Capture the cell that displays the provided text and extract its [X, Y] central coordinate. 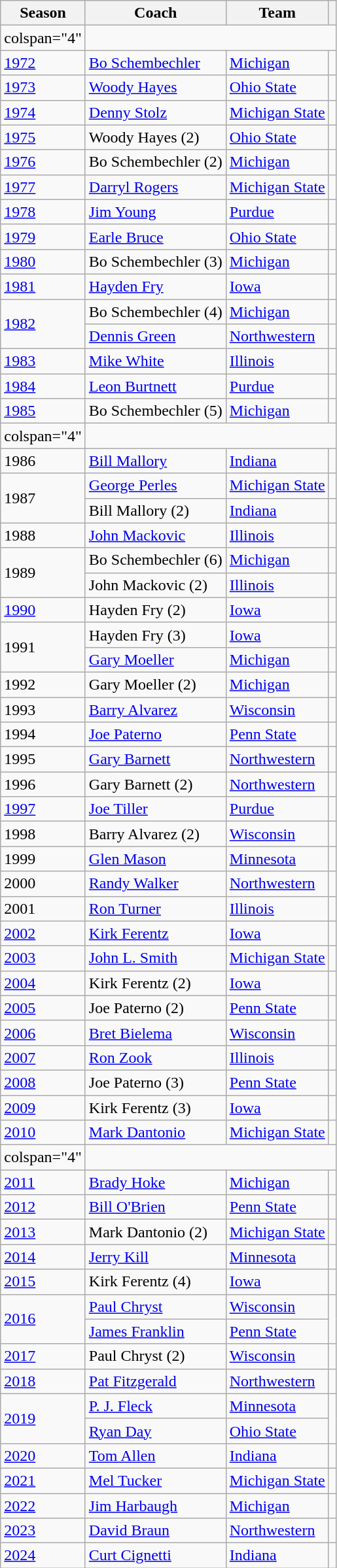
1995 [43, 759]
2024 [43, 1556]
2000 [43, 884]
P. J. Fleck [156, 1406]
2002 [43, 933]
Glen Mason [156, 859]
2021 [43, 1480]
Denny Stolz [156, 112]
1989 [43, 573]
Barry Alvarez [156, 709]
Mel Tucker [156, 1480]
Kirk Ferentz (3) [156, 1108]
Gary Barnett (2) [156, 784]
Bo Schembechler (5) [156, 411]
Earle Bruce [156, 237]
Leon Burtnett [156, 386]
Kirk Ferentz [156, 933]
Season [43, 13]
Team [277, 13]
Dennis Green [156, 337]
2006 [43, 1033]
2018 [43, 1381]
Bo Schembechler (6) [156, 560]
Mark Dantonio (2) [156, 1232]
1973 [43, 88]
1976 [43, 162]
Joe Paterno (3) [156, 1082]
Mark Dantonio [156, 1133]
2001 [43, 909]
Bo Schembechler (2) [156, 162]
1993 [43, 709]
Bo Schembechler (3) [156, 261]
Ron Zook [156, 1058]
1972 [43, 63]
Bo Schembechler [156, 63]
Bo Schembechler (4) [156, 312]
George Perles [156, 486]
Joe Paterno (2) [156, 1008]
Tom Allen [156, 1456]
2003 [43, 958]
1991 [43, 647]
Woody Hayes (2) [156, 137]
Hayden Fry (3) [156, 635]
Paul Chryst [156, 1307]
1985 [43, 411]
Randy Walker [156, 884]
2015 [43, 1282]
James Franklin [156, 1331]
2019 [43, 1418]
2004 [43, 983]
Kirk Ferentz (2) [156, 983]
John Mackovic [156, 535]
Curt Cignetti [156, 1556]
Gary Moeller [156, 659]
2017 [43, 1356]
1977 [43, 187]
1998 [43, 834]
1987 [43, 498]
Hayden Fry [156, 286]
1990 [43, 610]
2020 [43, 1456]
Jim Young [156, 212]
2010 [43, 1133]
Brady Hoke [156, 1182]
2022 [43, 1505]
1979 [43, 237]
1996 [43, 784]
2005 [43, 1008]
Bill Mallory [156, 461]
1997 [43, 809]
1980 [43, 261]
1994 [43, 735]
2012 [43, 1207]
John L. Smith [156, 958]
2008 [43, 1082]
Bret Bielema [156, 1033]
1974 [43, 112]
Jim Harbaugh [156, 1505]
Bill Mallory (2) [156, 510]
1978 [43, 212]
2007 [43, 1058]
Joe Paterno [156, 735]
1986 [43, 461]
Joe Tiller [156, 809]
Woody Hayes [156, 88]
Coach [156, 13]
Kirk Ferentz (4) [156, 1282]
Pat Fitzgerald [156, 1381]
1982 [43, 324]
Bill O'Brien [156, 1207]
2016 [43, 1319]
Darryl Rogers [156, 187]
1984 [43, 386]
Ryan Day [156, 1431]
Gary Barnett [156, 759]
Gary Moeller (2) [156, 684]
Mike White [156, 361]
Ron Turner [156, 909]
1988 [43, 535]
2013 [43, 1232]
1981 [43, 286]
Hayden Fry (2) [156, 610]
Jerry Kill [156, 1257]
1992 [43, 684]
1999 [43, 859]
2014 [43, 1257]
Paul Chryst (2) [156, 1356]
David Braun [156, 1531]
2023 [43, 1531]
Barry Alvarez (2) [156, 834]
1983 [43, 361]
John Mackovic (2) [156, 585]
1975 [43, 137]
2009 [43, 1108]
2011 [43, 1182]
